Search for the cell housing the specified text and yield its (x, y) center coordinate. 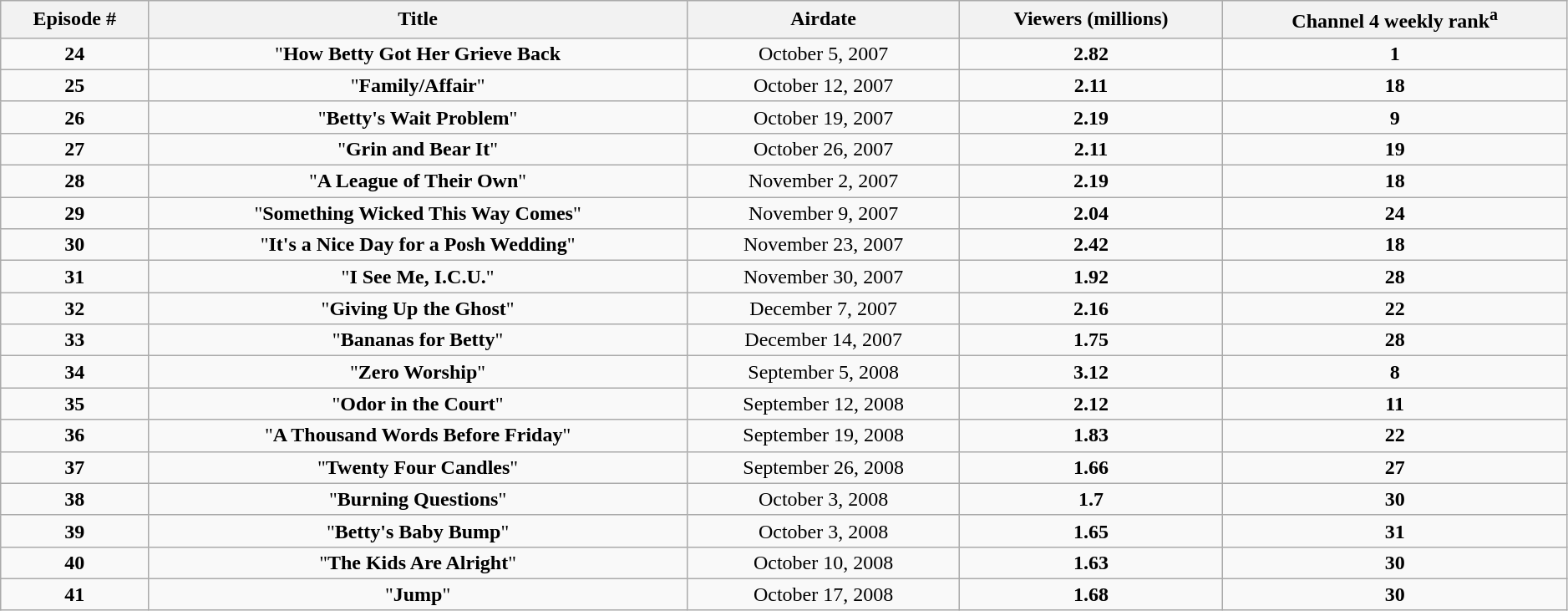
32 (75, 308)
December 14, 2007 (823, 340)
"How Betty Got Her Grieve Back (418, 53)
"Betty's Baby Bump" (418, 531)
"A Thousand Words Before Friday" (418, 435)
"Grin and Bear It" (418, 149)
36 (75, 435)
November 2, 2007 (823, 181)
October 26, 2007 (823, 149)
"Bananas for Betty" (418, 340)
3.12 (1091, 372)
38 (75, 499)
Viewers (millions) (1091, 20)
1.66 (1091, 467)
"Jump" (418, 594)
"Twenty Four Candles" (418, 467)
2.04 (1091, 213)
December 7, 2007 (823, 308)
34 (75, 372)
2.12 (1091, 404)
2.16 (1091, 308)
"It's a Nice Day for a Posh Wedding" (418, 245)
1.75 (1091, 340)
October 10, 2008 (823, 563)
September 26, 2008 (823, 467)
26 (75, 117)
35 (75, 404)
11 (1395, 404)
37 (75, 467)
9 (1395, 117)
Episode # (75, 20)
29 (75, 213)
2.82 (1091, 53)
"I See Me, I.C.U." (418, 277)
September 19, 2008 (823, 435)
"Burning Questions" (418, 499)
Title (418, 20)
1.83 (1091, 435)
40 (75, 563)
1.63 (1091, 563)
November 9, 2007 (823, 213)
"Giving Up the Ghost" (418, 308)
33 (75, 340)
1.65 (1091, 531)
1.92 (1091, 277)
39 (75, 531)
October 17, 2008 (823, 594)
"Betty's Wait Problem" (418, 117)
8 (1395, 372)
"Odor in the Court" (418, 404)
September 5, 2008 (823, 372)
"A League of Their Own" (418, 181)
"Something Wicked This Way Comes" (418, 213)
1.7 (1091, 499)
"Family/Affair" (418, 85)
41 (75, 594)
November 23, 2007 (823, 245)
October 12, 2007 (823, 85)
October 5, 2007 (823, 53)
September 12, 2008 (823, 404)
Airdate (823, 20)
1 (1395, 53)
"Zero Worship" (418, 372)
19 (1395, 149)
October 19, 2007 (823, 117)
1.68 (1091, 594)
November 30, 2007 (823, 277)
25 (75, 85)
Channel 4 weekly ranka (1395, 20)
2.42 (1091, 245)
"The Kids Are Alright" (418, 563)
